Search for the cell housing the specified text and yield its [x, y] center coordinate. 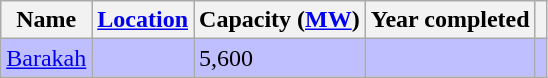
Location [143, 20]
Barakah [46, 58]
Capacity (MW) [280, 20]
5,600 [280, 58]
Year completed [450, 20]
Name [46, 20]
